Determine the [X, Y] coordinate at the center of the cell enclosing the given text.  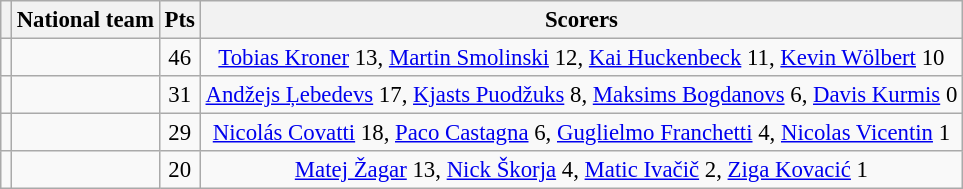
46 [180, 58]
29 [180, 133]
Matej Žagar 13, Nick Škorja 4, Matic Ivačič 2, Ziga Kovacić 1 [581, 170]
31 [180, 95]
Scorers [581, 20]
Pts [180, 20]
20 [180, 170]
Nicolás Covatti 18, Paco Castagna 6, Guglielmo Franchetti 4, Nicolas Vicentin 1 [581, 133]
Andžejs Ļebedevs 17, Kjasts Puodžuks 8, Maksims Bogdanovs 6, Davis Kurmis 0 [581, 95]
Tobias Kroner 13, Martin Smolinski 12, Kai Huckenbeck 11, Kevin Wölbert 10 [581, 58]
National team [85, 20]
